Output the [x, y] coordinate of the center of the cell containing the given text.  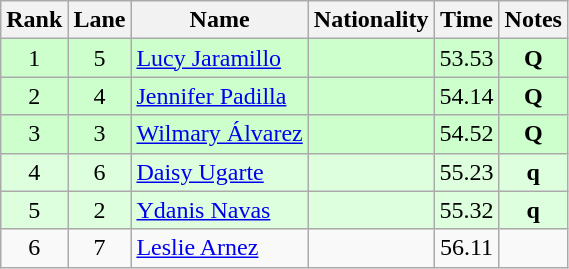
55.32 [466, 210]
55.23 [466, 172]
56.11 [466, 248]
Ydanis Navas [220, 210]
Lucy Jaramillo [220, 58]
54.52 [466, 134]
54.14 [466, 96]
7 [100, 248]
Nationality [371, 20]
Rank [34, 20]
Lane [100, 20]
Time [466, 20]
1 [34, 58]
53.53 [466, 58]
Name [220, 20]
Wilmary Álvarez [220, 134]
Daisy Ugarte [220, 172]
Notes [533, 20]
Leslie Arnez [220, 248]
Jennifer Padilla [220, 96]
